Search for the cell housing the specified text and yield its [x, y] center coordinate. 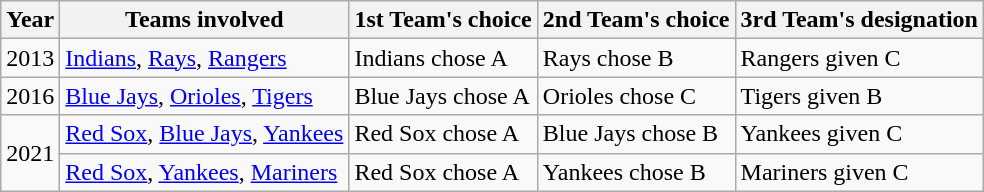
Teams involved [204, 20]
Rays chose B [636, 58]
Yankees chose B [636, 172]
Red Sox, Blue Jays, Yankees [204, 134]
Mariners given C [859, 172]
Yankees given C [859, 134]
1st Team's choice [443, 20]
Red Sox, Yankees, Mariners [204, 172]
2013 [30, 58]
Blue Jays chose A [443, 96]
Indians chose A [443, 58]
2021 [30, 153]
Year [30, 20]
3rd Team's designation [859, 20]
Orioles chose C [636, 96]
Tigers given B [859, 96]
Blue Jays chose B [636, 134]
Rangers given C [859, 58]
Indians, Rays, Rangers [204, 58]
Blue Jays, Orioles, Tigers [204, 96]
2016 [30, 96]
2nd Team's choice [636, 20]
